Extract the (x, y) coordinate from the center of the cell holding the provided text.  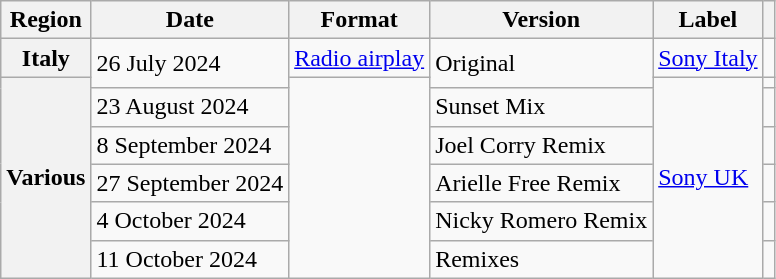
4 October 2024 (190, 221)
Nicky Romero Remix (542, 221)
Various (46, 178)
Arielle Free Remix (542, 183)
Format (360, 20)
Remixes (542, 259)
Sony UK (708, 178)
Italy (46, 58)
Version (542, 20)
Sony Italy (708, 58)
Joel Corry Remix (542, 145)
23 August 2024 (190, 107)
8 September 2024 (190, 145)
Original (542, 64)
11 October 2024 (190, 259)
Sunset Mix (542, 107)
Date (190, 20)
Label (708, 20)
27 September 2024 (190, 183)
Radio airplay (360, 58)
26 July 2024 (190, 64)
Region (46, 20)
